For the text-containing cell, return its midpoint in [x, y] coordinate format. 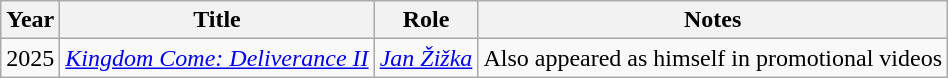
Notes [713, 20]
Jan Žižka [426, 58]
Role [426, 20]
2025 [30, 58]
Title [217, 20]
Also appeared as himself in promotional videos [713, 58]
Year [30, 20]
Kingdom Come: Deliverance II [217, 58]
